Provide the (X, Y) coordinate of the cell's center where the given text is located.  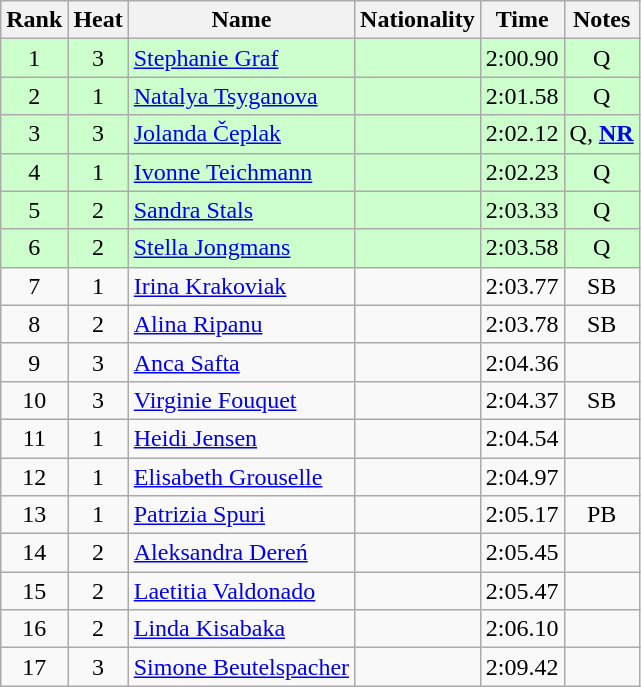
Patrizia Spuri (241, 515)
Sandra Stals (241, 210)
Irina Krakoviak (241, 286)
2:06.10 (522, 629)
12 (34, 477)
11 (34, 438)
Ivonne Teichmann (241, 172)
Jolanda Čeplak (241, 134)
2:09.42 (522, 667)
PB (602, 515)
8 (34, 324)
2:00.90 (522, 58)
2:03.78 (522, 324)
Elisabeth Grouselle (241, 477)
2:02.23 (522, 172)
Heidi Jensen (241, 438)
2:03.33 (522, 210)
9 (34, 362)
Stella Jongmans (241, 248)
2:04.37 (522, 400)
2:05.47 (522, 591)
13 (34, 515)
Natalya Tsyganova (241, 96)
Heat (98, 20)
Stephanie Graf (241, 58)
2:02.12 (522, 134)
17 (34, 667)
Anca Safta (241, 362)
Q, NR (602, 134)
2:05.45 (522, 553)
2:01.58 (522, 96)
Laetitia Valdonado (241, 591)
2:03.58 (522, 248)
10 (34, 400)
Time (522, 20)
14 (34, 553)
15 (34, 591)
6 (34, 248)
Alina Ripanu (241, 324)
Rank (34, 20)
2:05.17 (522, 515)
Virginie Fouquet (241, 400)
16 (34, 629)
Notes (602, 20)
2:04.54 (522, 438)
4 (34, 172)
Linda Kisabaka (241, 629)
5 (34, 210)
7 (34, 286)
Name (241, 20)
Nationality (418, 20)
Aleksandra Dereń (241, 553)
2:04.36 (522, 362)
Simone Beutelspacher (241, 667)
2:03.77 (522, 286)
2:04.97 (522, 477)
